Return the [X, Y] coordinate for the center point of the cell that contains the specified text.  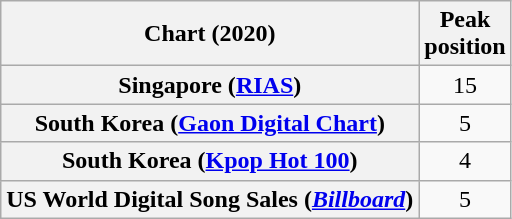
Chart (2020) [210, 34]
Peakposition [465, 34]
Singapore (RIAS) [210, 85]
US World Digital Song Sales (Billboard) [210, 199]
4 [465, 161]
South Korea (Kpop Hot 100) [210, 161]
15 [465, 85]
South Korea (Gaon Digital Chart) [210, 123]
